Return (x, y) of the center of cell containing provided text 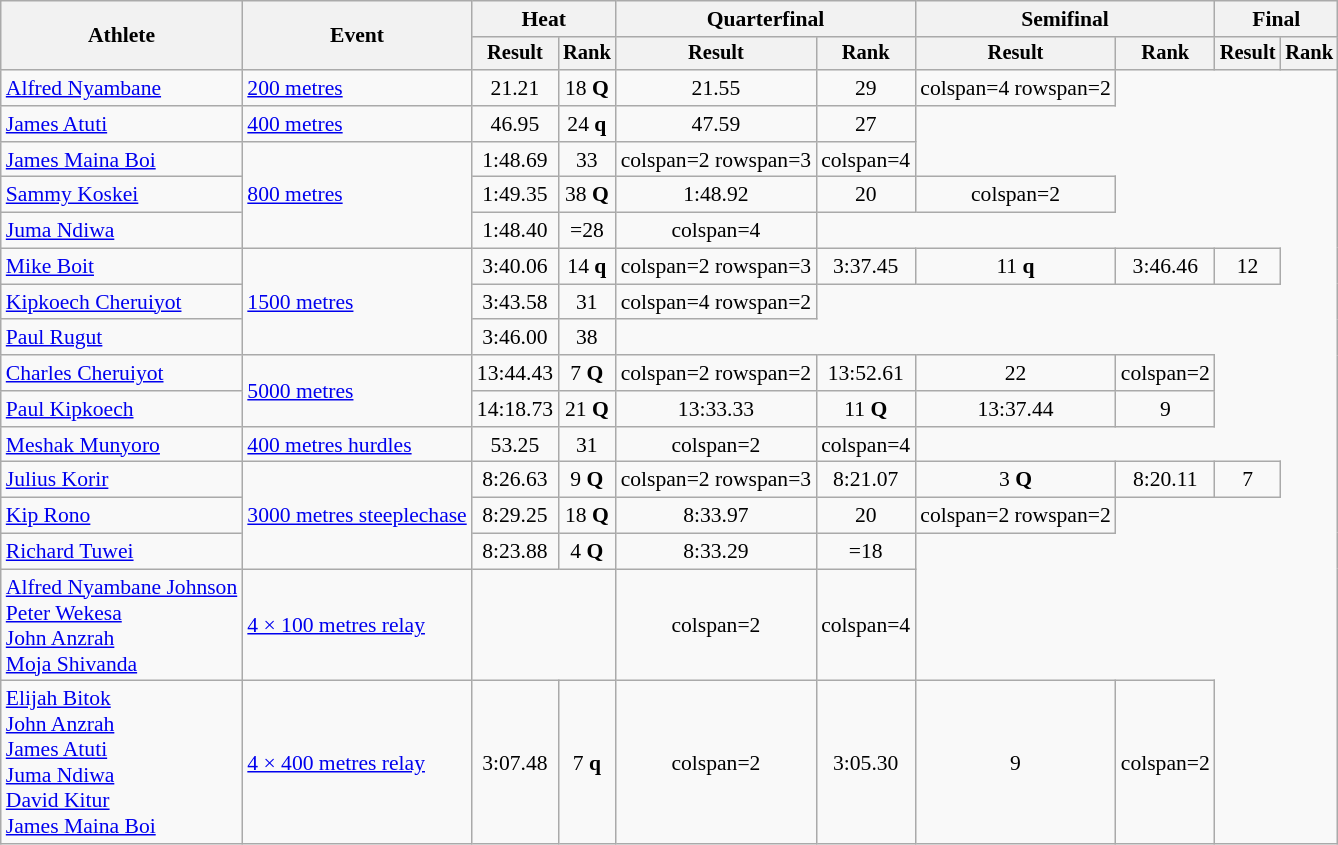
3:43.58 (515, 302)
14 q (587, 267)
33 (587, 160)
James Maina Boi (122, 160)
11 Q (866, 409)
Charles Cheruiyot (122, 373)
Kip Rono (122, 516)
1:49.35 (515, 195)
Final (1276, 19)
1500 metres (357, 302)
8:23.88 (515, 552)
8:33.97 (716, 516)
1:48.40 (515, 231)
3000 metres steeplechase (357, 516)
3:46.46 (1166, 267)
24 q (587, 124)
7 q (587, 762)
Kipkoech Cheruiyot (122, 302)
=28 (587, 231)
8:20.11 (1166, 480)
27 (866, 124)
Heat (544, 19)
Juma Ndiwa (122, 231)
Paul Kipkoech (122, 409)
3:05.30 (866, 762)
12 (1248, 267)
Julius Korir (122, 480)
3 Q (1016, 480)
9 Q (587, 480)
Meshak Munyoro (122, 445)
Athlete (122, 36)
3:40.06 (515, 267)
46.95 (515, 124)
21 Q (587, 409)
Paul Rugut (122, 338)
800 metres (357, 196)
4 Q (587, 552)
13:44.43 (515, 373)
Alfred Nyambane JohnsonPeter WekesaJohn AnzrahMoja Shivanda (122, 625)
James Atuti (122, 124)
53.25 (515, 445)
13:52.61 (866, 373)
13:37.44 (1016, 409)
38 Q (587, 195)
200 metres (357, 88)
8:21.07 (866, 480)
Event (357, 36)
=18 (866, 552)
400 metres (357, 124)
11 q (1016, 267)
8:33.29 (716, 552)
Elijah BitokJohn AnzrahJames AtutiJuma NdiwaDavid KiturJames Maina Boi (122, 762)
400 metres hurdles (357, 445)
13:33.33 (716, 409)
8:29.25 (515, 516)
Sammy Koskei (122, 195)
38 (587, 338)
4 × 100 metres relay (357, 625)
3:07.48 (515, 762)
1:48.69 (515, 160)
Mike Boit (122, 267)
4 × 400 metres relay (357, 762)
3:46.00 (515, 338)
8:26.63 (515, 480)
14:18.73 (515, 409)
21.55 (716, 88)
47.59 (716, 124)
29 (866, 88)
7 (1248, 480)
Quarterfinal (766, 19)
Alfred Nyambane (122, 88)
1:48.92 (716, 195)
7 Q (587, 373)
5000 metres (357, 390)
22 (1016, 373)
Richard Tuwei (122, 552)
3:37.45 (866, 267)
21.21 (515, 88)
Semifinal (1065, 19)
